Capture the cell that displays the provided text and extract its [x, y] central coordinate. 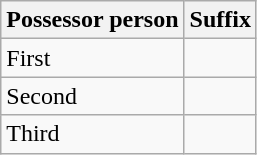
Suffix [220, 20]
Third [92, 134]
Second [92, 96]
First [92, 58]
Possessor person [92, 20]
